Determine the (X, Y) coordinate at the center of the cell enclosing the given text.  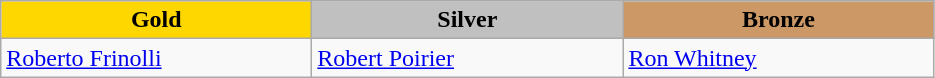
Gold (156, 20)
Ron Whitney (778, 58)
Robert Poirier (468, 58)
Silver (468, 20)
Roberto Frinolli (156, 58)
Bronze (778, 20)
